Detect which cell encompasses the target text, then output its (X, Y) center coordinate. 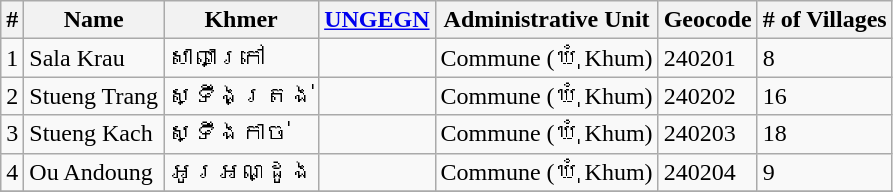
Administrative Unit (546, 20)
3 (12, 134)
1 (12, 58)
Stueng Trang (94, 96)
2 (12, 96)
Stueng Kach (94, 134)
240204 (708, 172)
18 (824, 134)
9 (824, 172)
សាលាក្រៅ (242, 58)
# of Villages (824, 20)
8 (824, 58)
240203 (708, 134)
Khmer (242, 20)
Geocode (708, 20)
4 (12, 172)
UNGEGN (377, 20)
ស្ទឹងកាច់ (242, 134)
# (12, 20)
Name (94, 20)
អូរអណ្ដូង (242, 172)
240201 (708, 58)
Ou Andoung (94, 172)
ស្ទឹងត្រង់ (242, 96)
16 (824, 96)
Sala Krau (94, 58)
240202 (708, 96)
